Find where the given text appears and provide that cell's center as [X, Y] coordinate. 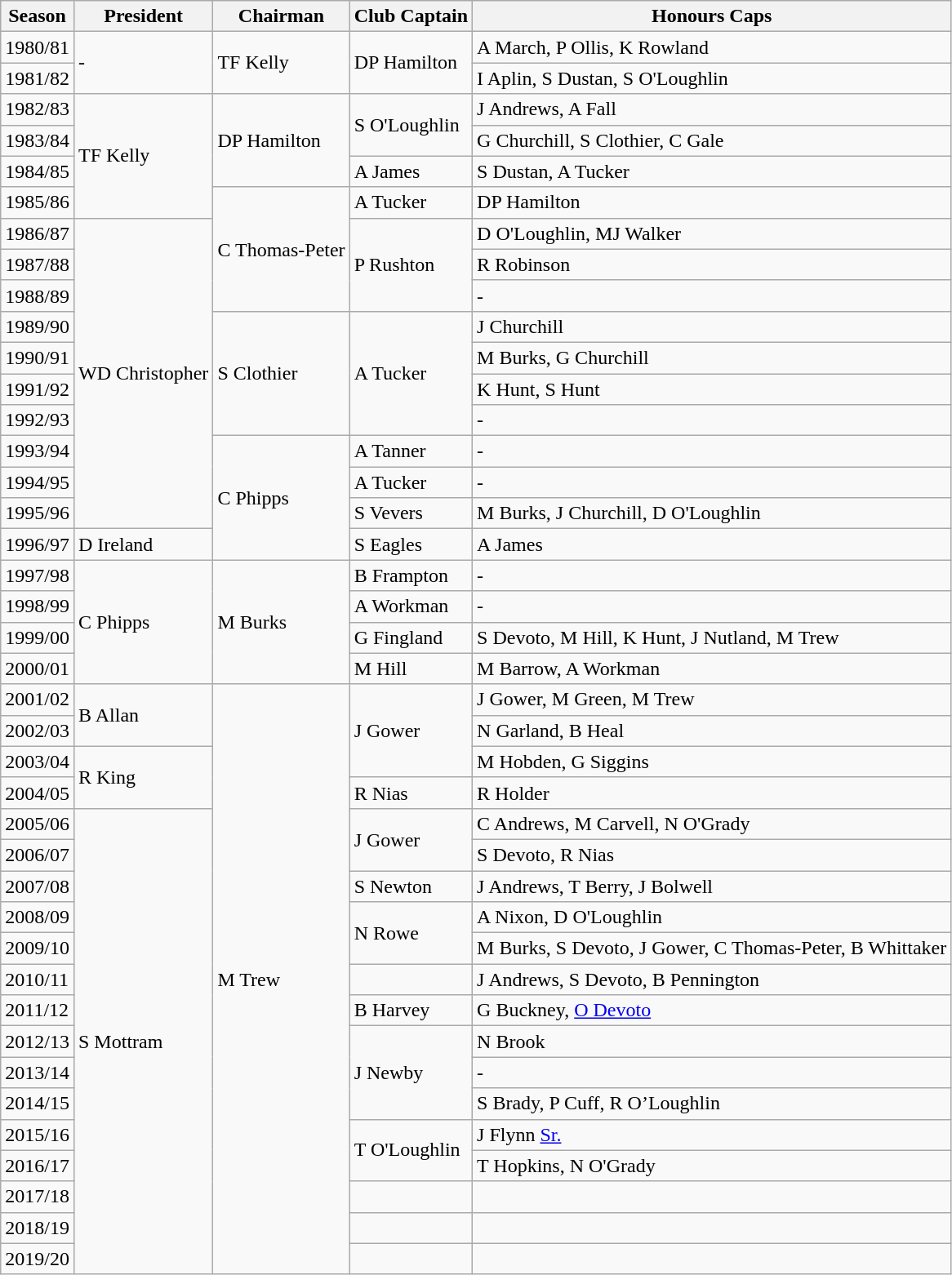
1992/93 [38, 420]
S Mottram [143, 1042]
1985/86 [38, 202]
2015/16 [38, 1135]
1989/90 [38, 327]
Season [38, 16]
P Rushton [411, 264]
M Burks [281, 622]
2010/11 [38, 980]
M Burks, S Devoto, J Gower, C Thomas-Peter, B Whittaker [712, 948]
1987/88 [38, 264]
1988/89 [38, 295]
2017/18 [38, 1197]
1984/85 [38, 171]
T O'Loughlin [411, 1150]
2006/07 [38, 855]
D O'Loughlin, MJ Walker [712, 233]
2001/02 [38, 700]
J Churchill [712, 327]
B Harvey [411, 1011]
President [143, 16]
J Andrews, A Fall [712, 109]
B Allan [143, 715]
M Burks, J Churchill, D O'Loughlin [712, 513]
N Garland, B Heal [712, 731]
2011/12 [38, 1011]
N Rowe [411, 933]
Chairman [281, 16]
N Brook [712, 1042]
M Trew [281, 980]
1990/91 [38, 358]
S Newton [411, 886]
G Buckney, O Devoto [712, 1011]
Honours Caps [712, 16]
S Brady, P Cuff, R O’Loughlin [712, 1104]
J Andrews, S Devoto, B Pennington [712, 980]
M Barrow, A Workman [712, 669]
A Nixon, D O'Loughlin [712, 917]
2014/15 [38, 1104]
C Thomas-Peter [281, 249]
1995/96 [38, 513]
R King [143, 777]
2002/03 [38, 731]
G Churchill, S Clothier, C Gale [712, 140]
J Gower, M Green, M Trew [712, 700]
S Eagles [411, 544]
R Nias [411, 793]
A Workman [411, 606]
1999/00 [38, 637]
I Aplin, S Dustan, S O'Loughlin [712, 78]
Club Captain [411, 16]
K Hunt, S Hunt [712, 389]
1998/99 [38, 606]
1991/92 [38, 389]
A Tanner [411, 451]
A March, P Ollis, K Rowland [712, 47]
S Devoto, R Nias [712, 855]
2004/05 [38, 793]
T Hopkins, N O'Grady [712, 1166]
D Ireland [143, 544]
2018/19 [38, 1228]
2019/20 [38, 1259]
J Flynn Sr. [712, 1135]
B Frampton [411, 575]
2009/10 [38, 948]
G Fingland [411, 637]
1994/95 [38, 482]
2007/08 [38, 886]
WD Christopher [143, 374]
2013/14 [38, 1073]
2008/09 [38, 917]
2000/01 [38, 669]
1980/81 [38, 47]
R Holder [712, 793]
S Vevers [411, 513]
S Clothier [281, 373]
M Burks, G Churchill [712, 358]
2016/17 [38, 1166]
S O'Loughlin [411, 125]
J Andrews, T Berry, J Bolwell [712, 886]
1981/82 [38, 78]
1983/84 [38, 140]
M Hill [411, 669]
R Robinson [712, 264]
1996/97 [38, 544]
S Dustan, A Tucker [712, 171]
1986/87 [38, 233]
S Devoto, M Hill, K Hunt, J Nutland, M Trew [712, 637]
C Andrews, M Carvell, N O'Grady [712, 824]
1982/83 [38, 109]
1997/98 [38, 575]
2012/13 [38, 1042]
M Hobden, G Siggins [712, 762]
2005/06 [38, 824]
J Newby [411, 1073]
2003/04 [38, 762]
1993/94 [38, 451]
